For the text-containing cell, return its midpoint in [x, y] coordinate format. 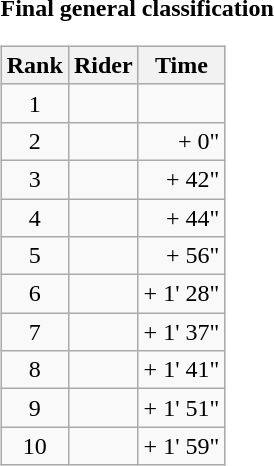
1 [34, 103]
+ 1' 41" [182, 370]
+ 1' 59" [182, 446]
3 [34, 179]
8 [34, 370]
7 [34, 332]
+ 56" [182, 256]
9 [34, 408]
10 [34, 446]
+ 1' 28" [182, 294]
5 [34, 256]
+ 1' 51" [182, 408]
6 [34, 294]
+ 1' 37" [182, 332]
Rider [103, 65]
Time [182, 65]
+ 44" [182, 217]
+ 42" [182, 179]
4 [34, 217]
+ 0" [182, 141]
Rank [34, 65]
2 [34, 141]
